Find where the given text appears and provide that cell's center as [x, y] coordinate. 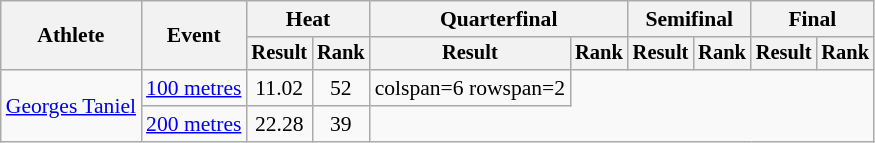
39 [341, 124]
colspan=6 rowspan=2 [470, 88]
52 [341, 88]
Final [812, 19]
Event [194, 36]
Heat [308, 19]
Semifinal [690, 19]
Quarterfinal [499, 19]
100 metres [194, 88]
200 metres [194, 124]
Athlete [71, 36]
22.28 [279, 124]
11.02 [279, 88]
Georges Taniel [71, 106]
